Search for the cell housing the specified text and yield its [x, y] center coordinate. 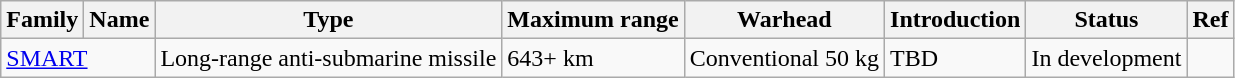
Conventional 50 kg [784, 58]
Type [328, 20]
TBD [956, 58]
Name [120, 20]
Maximum range [593, 20]
In development [1106, 58]
643+ km [593, 58]
Introduction [956, 20]
Status [1106, 20]
Family [42, 20]
Warhead [784, 20]
Ref [1210, 20]
SMART [78, 58]
Long-range anti-submarine missile [328, 58]
